Capture the cell that displays the provided text and extract its (X, Y) central coordinate. 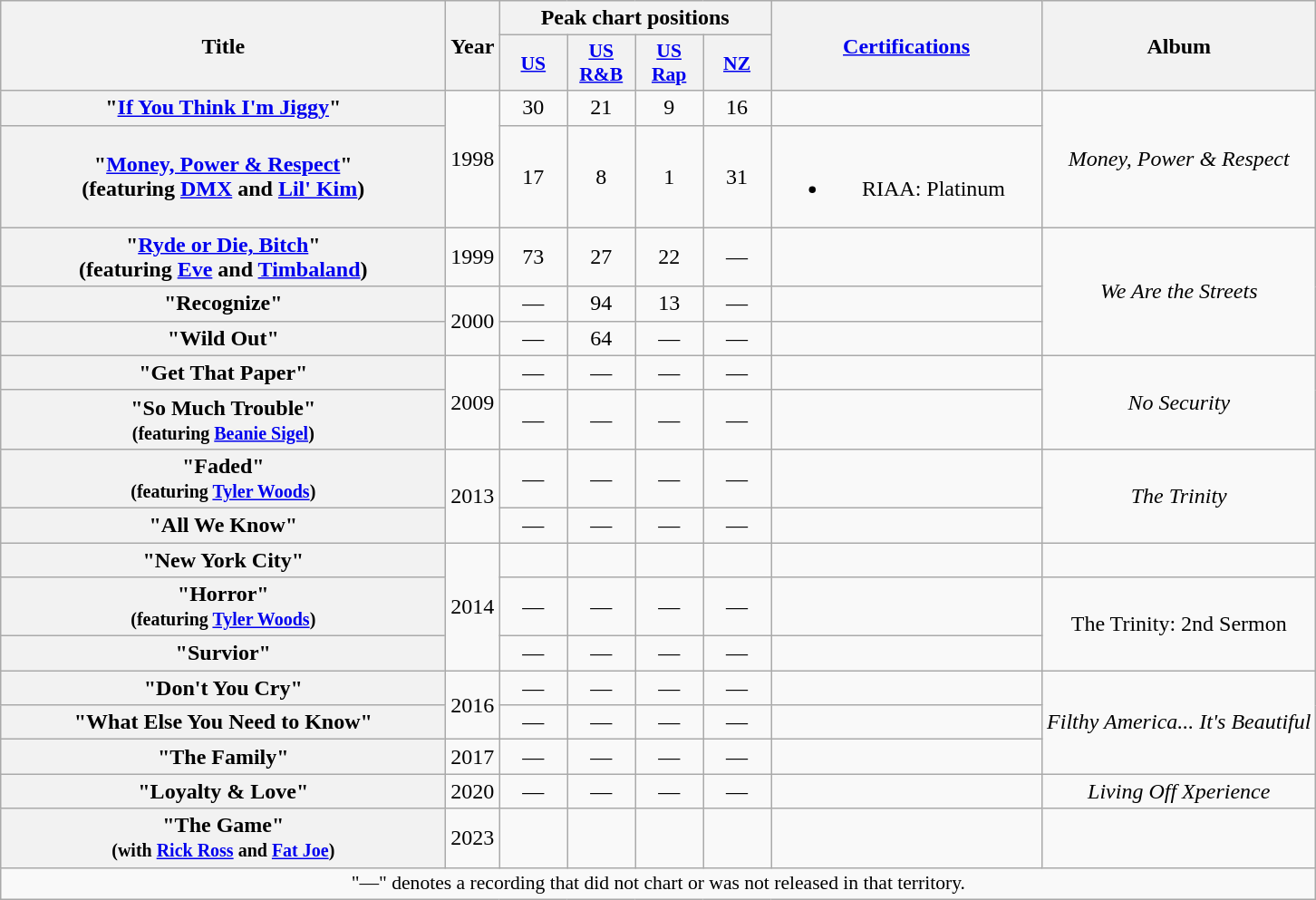
2016 (473, 705)
"What Else You Need to Know" (223, 722)
1999 (473, 257)
"Loyalty & Love" (223, 791)
"Faded" (featuring Tyler Woods) (223, 479)
9 (669, 108)
8 (602, 176)
1998 (473, 160)
"The Family" (223, 757)
30 (533, 108)
Money, Power & Respect (1179, 160)
"—" denotes a recording that did not chart or was not released in that territory. (658, 884)
13 (669, 304)
94 (602, 304)
Title (223, 45)
Certifications (906, 45)
The Trinity: 2nd Sermon (1179, 624)
USR&B (602, 63)
USRap (669, 63)
"All We Know" (223, 525)
No Security (1179, 402)
2017 (473, 757)
Filthy America... It's Beautiful (1179, 722)
US (533, 63)
"Money, Power & Respect"(featuring DMX and Lil' Kim) (223, 176)
21 (602, 108)
"So Much Trouble"(featuring Beanie Sigel) (223, 419)
22 (669, 257)
2000 (473, 321)
"Survior" (223, 653)
Peak chart positions (635, 18)
Year (473, 45)
Album (1179, 45)
NZ (738, 63)
RIAA: Platinum (906, 176)
The Trinity (1179, 495)
"Don't You Cry" (223, 688)
2013 (473, 495)
17 (533, 176)
"Recognize" (223, 304)
2023 (473, 837)
2014 (473, 605)
"The Game"(with Rick Ross and Fat Joe) (223, 837)
We Are the Streets (1179, 292)
16 (738, 108)
31 (738, 176)
73 (533, 257)
2020 (473, 791)
1 (669, 176)
"Ryde or Die, Bitch"(featuring Eve and Timbaland) (223, 257)
64 (602, 338)
2009 (473, 402)
"New York City" (223, 559)
Living Off Xperience (1179, 791)
"Get That Paper" (223, 373)
"Wild Out" (223, 338)
"If You Think I'm Jiggy" (223, 108)
27 (602, 257)
"Horror"(featuring Tyler Woods) (223, 607)
